Scan for the cell matching the given text and deliver its (x, y) coordinate at center. 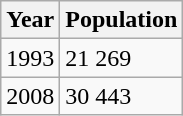
2008 (30, 96)
30 443 (122, 96)
Population (122, 20)
Year (30, 20)
21 269 (122, 58)
1993 (30, 58)
